Extract the [x, y] coordinate from the center of the cell holding the provided text.  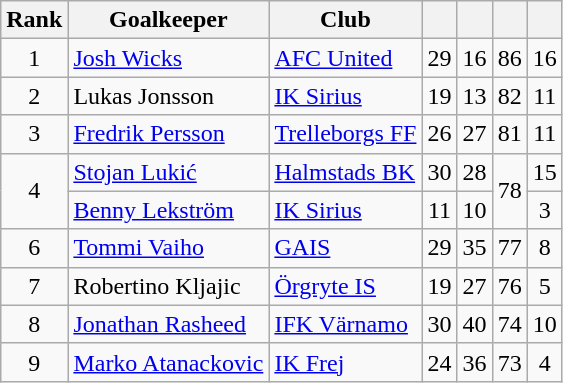
26 [440, 134]
74 [510, 324]
Trelleborgs FF [346, 134]
35 [474, 248]
7 [34, 286]
28 [474, 172]
Örgryte IS [346, 286]
40 [474, 324]
Tommi Vaiho [168, 248]
IFK Värnamo [346, 324]
Robertino Kljajic [168, 286]
13 [474, 96]
36 [474, 362]
24 [440, 362]
Fredrik Persson [168, 134]
9 [34, 362]
Goalkeeper [168, 20]
Marko Atanackovic [168, 362]
73 [510, 362]
Rank [34, 20]
Stojan Lukić [168, 172]
81 [510, 134]
Halmstads BK [346, 172]
6 [34, 248]
Josh Wicks [168, 58]
Benny Lekström [168, 210]
86 [510, 58]
5 [544, 286]
1 [34, 58]
IK Frej [346, 362]
77 [510, 248]
15 [544, 172]
GAIS [346, 248]
76 [510, 286]
Jonathan Rasheed [168, 324]
78 [510, 191]
2 [34, 96]
Club [346, 20]
82 [510, 96]
AFC United [346, 58]
Lukas Jonsson [168, 96]
